Identify which cell holds the provided text, then report its [X, Y] central coordinate. 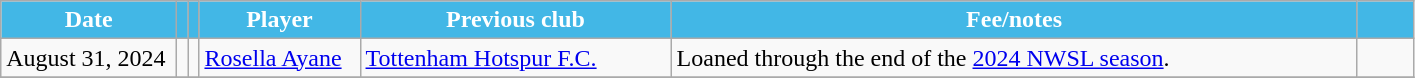
Tottenham Hotspur F.C. [516, 58]
August 31, 2024 [89, 58]
Date [89, 20]
Previous club [516, 20]
Loaned through the end of the 2024 NWSL season. [1014, 58]
Fee/notes [1014, 20]
Rosella Ayane [280, 58]
Player [280, 20]
